Return the [x, y] coordinate for the center point of the cell that contains the specified text.  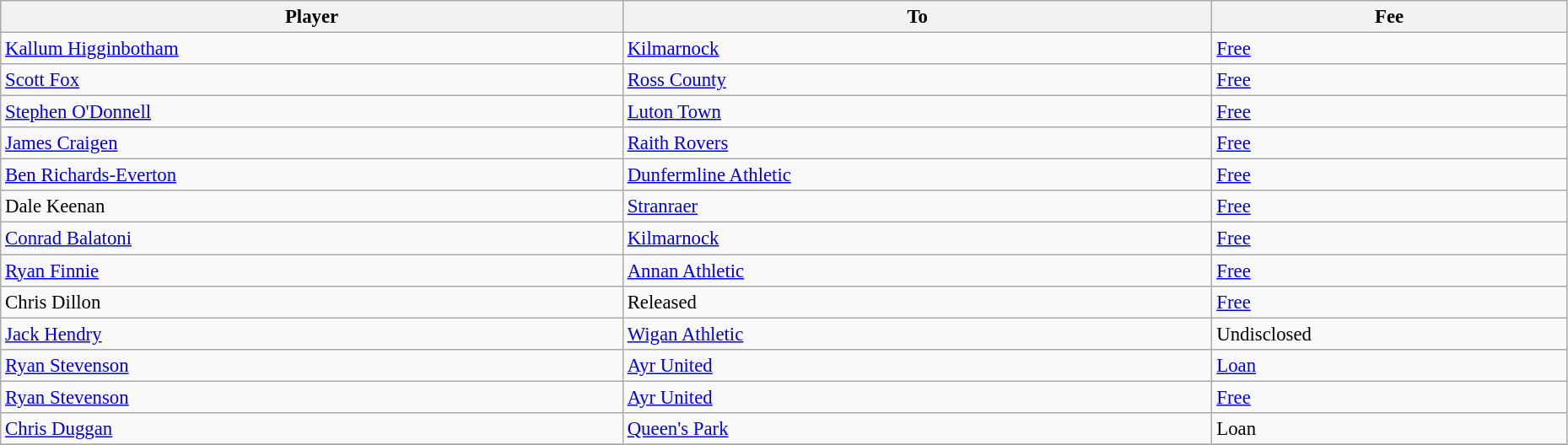
James Craigen [312, 143]
Scott Fox [312, 80]
Dale Keenan [312, 206]
Fee [1389, 17]
Released [918, 302]
Kallum Higginbotham [312, 49]
Queen's Park [918, 429]
Chris Dillon [312, 302]
Raith Rovers [918, 143]
Undisclosed [1389, 334]
Stranraer [918, 206]
Stephen O'Donnell [312, 112]
Jack Hendry [312, 334]
Conrad Balatoni [312, 239]
Dunfermline Athletic [918, 175]
To [918, 17]
Annan Athletic [918, 271]
Player [312, 17]
Wigan Athletic [918, 334]
Ben Richards-Everton [312, 175]
Luton Town [918, 112]
Ryan Finnie [312, 271]
Chris Duggan [312, 429]
Ross County [918, 80]
